Return the [X, Y] coordinate for the center point of the cell that contains the specified text.  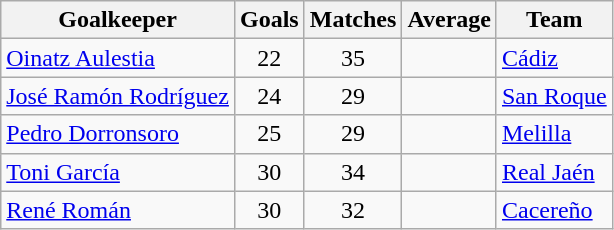
José Ramón Rodríguez [118, 96]
24 [269, 96]
25 [269, 134]
Pedro Dorronsoro [118, 134]
Cádiz [554, 58]
Melilla [554, 134]
Team [554, 20]
San Roque [554, 96]
Goalkeeper [118, 20]
35 [353, 58]
Cacereño [554, 210]
Matches [353, 20]
Oinatz Aulestia [118, 58]
Toni García [118, 172]
René Román [118, 210]
Average [450, 20]
32 [353, 210]
22 [269, 58]
Real Jaén [554, 172]
34 [353, 172]
Goals [269, 20]
